From the cell containing the given text, extract its center point as (x, y) coordinate. 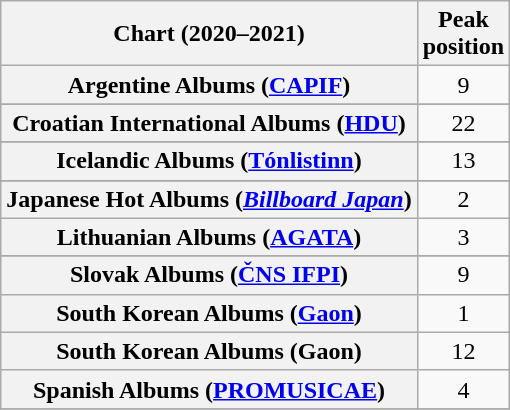
Japanese Hot Albums (Billboard Japan) (209, 199)
13 (463, 161)
12 (463, 351)
Icelandic Albums (Tónlistinn) (209, 161)
Spanish Albums (PROMUSICAE) (209, 389)
Slovak Albums (ČNS IFPI) (209, 275)
1 (463, 313)
4 (463, 389)
Argentine Albums (CAPIF) (209, 85)
Lithuanian Albums (AGATA) (209, 237)
Croatian International Albums (HDU) (209, 123)
2 (463, 199)
Chart (2020–2021) (209, 34)
3 (463, 237)
Peakposition (463, 34)
22 (463, 123)
